Extract the (x, y) coordinate from the center of the cell holding the provided text.  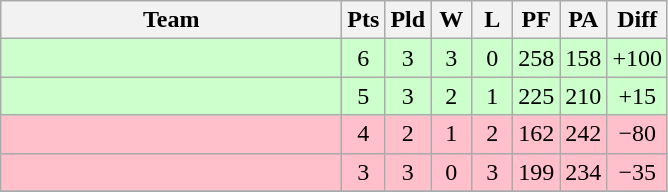
+100 (638, 58)
W (452, 20)
5 (364, 96)
Team (172, 20)
234 (584, 172)
258 (536, 58)
210 (584, 96)
PA (584, 20)
199 (536, 172)
+15 (638, 96)
158 (584, 58)
Pts (364, 20)
6 (364, 58)
4 (364, 134)
Diff (638, 20)
225 (536, 96)
242 (584, 134)
−35 (638, 172)
Pld (408, 20)
162 (536, 134)
PF (536, 20)
L (492, 20)
−80 (638, 134)
